Identify which cell holds the provided text, then report its [X, Y] central coordinate. 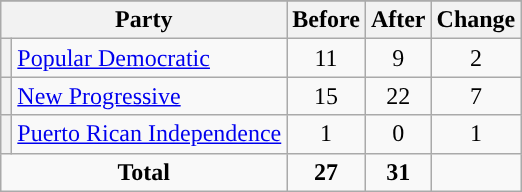
2 [476, 58]
9 [398, 58]
Party [144, 20]
Puerto Rican Independence [150, 134]
New Progressive [150, 96]
After [398, 20]
7 [476, 96]
22 [398, 96]
15 [326, 96]
31 [398, 172]
Total [144, 172]
Popular Democratic [150, 58]
11 [326, 58]
Before [326, 20]
Change [476, 20]
0 [398, 134]
27 [326, 172]
